Capture the cell that displays the provided text and extract its [X, Y] central coordinate. 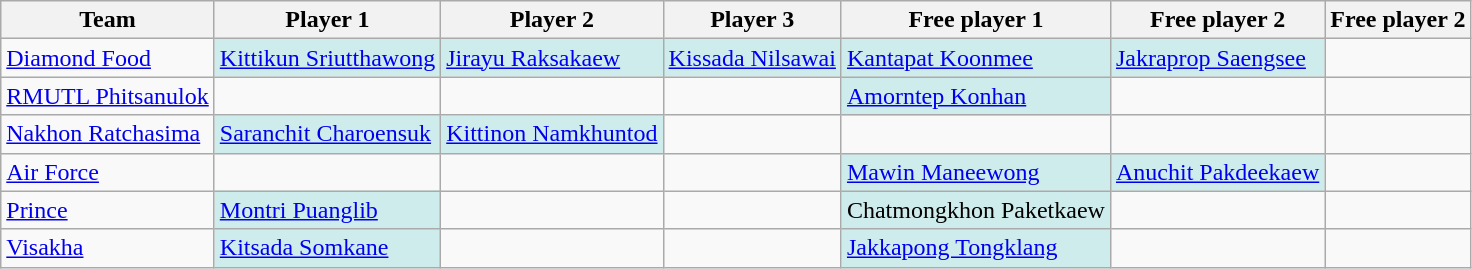
Prince [108, 210]
Team [108, 20]
Player 2 [552, 20]
Kittinon Namkhuntod [552, 134]
Air Force [108, 172]
Saranchit Charoensuk [327, 134]
Kittikun Sriutthawong [327, 58]
Nakhon Ratchasima [108, 134]
Montri Puanglib [327, 210]
Diamond Food [108, 58]
Kantapat Koonmee [976, 58]
Mawin Maneewong [976, 172]
RMUTL Phitsanulok [108, 96]
Anuchit Pakdeekaew [1217, 172]
Kitsada Somkane [327, 248]
Kissada Nilsawai [752, 58]
Chatmongkhon Paketkaew [976, 210]
Jakkapong Tongklang [976, 248]
Free player 1 [976, 20]
Amorntep Konhan [976, 96]
Visakha [108, 248]
Jirayu Raksakaew [552, 58]
Player 1 [327, 20]
Jakraprop Saengsee [1217, 58]
Player 3 [752, 20]
